Return [x, y] of the center of cell containing provided text 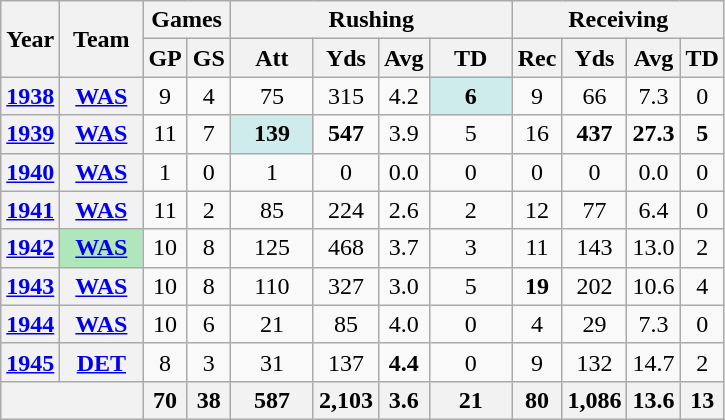
547 [346, 134]
6.4 [654, 210]
315 [346, 96]
143 [594, 248]
1942 [30, 248]
Rushing [371, 20]
16 [537, 134]
7 [208, 134]
3.7 [404, 248]
Receiving [618, 20]
1,086 [594, 400]
Att [272, 58]
468 [346, 248]
4.0 [404, 324]
125 [272, 248]
2.6 [404, 210]
2,103 [346, 400]
12 [537, 210]
Team [102, 39]
GS [208, 58]
10.6 [654, 286]
1945 [30, 362]
70 [165, 400]
13 [702, 400]
137 [346, 362]
13.6 [654, 400]
19 [537, 286]
80 [537, 400]
1944 [30, 324]
437 [594, 134]
DET [102, 362]
3.0 [404, 286]
1941 [30, 210]
110 [272, 286]
587 [272, 400]
13.0 [654, 248]
1940 [30, 172]
Games [186, 20]
31 [272, 362]
38 [208, 400]
Rec [537, 58]
27.3 [654, 134]
224 [346, 210]
3.9 [404, 134]
66 [594, 96]
77 [594, 210]
4.2 [404, 96]
14.7 [654, 362]
GP [165, 58]
1943 [30, 286]
139 [272, 134]
132 [594, 362]
29 [594, 324]
1939 [30, 134]
3.6 [404, 400]
4.4 [404, 362]
75 [272, 96]
1938 [30, 96]
202 [594, 286]
Year [30, 39]
327 [346, 286]
